Pinpoint the cell where the given text exists, returning its [x, y] midpoint coordinate. 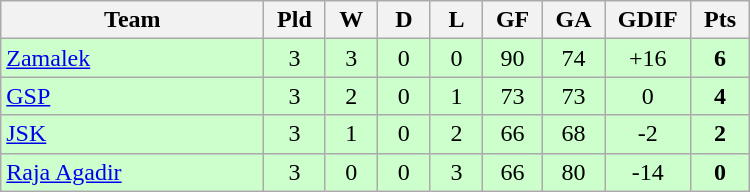
GA [573, 20]
D [404, 20]
GF [513, 20]
-2 [648, 134]
Zamalek [132, 58]
L [456, 20]
Pts [720, 20]
68 [573, 134]
-14 [648, 172]
74 [573, 58]
GDIF [648, 20]
4 [720, 96]
6 [720, 58]
Team [132, 20]
90 [513, 58]
W [352, 20]
JSK [132, 134]
Pld [294, 20]
GSP [132, 96]
Raja Agadir [132, 172]
+16 [648, 58]
80 [573, 172]
